Scan for the cell matching the given text and deliver its (x, y) coordinate at center. 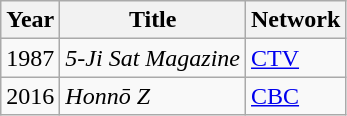
Network (296, 20)
Honnō Z (153, 96)
5-Ji Sat Magazine (153, 58)
1987 (30, 58)
CTV (296, 58)
2016 (30, 96)
Title (153, 20)
Year (30, 20)
CBC (296, 96)
